Locate the cell with the specified text and output its [x, y] center coordinate. 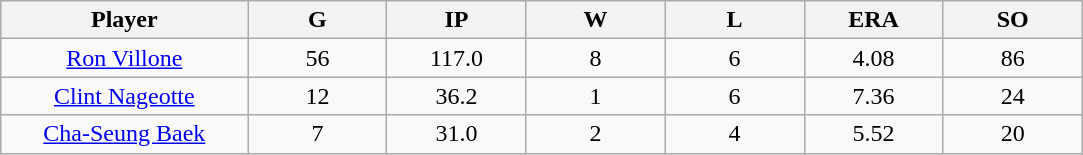
G [318, 20]
2 [596, 134]
SO [1012, 20]
117.0 [456, 58]
36.2 [456, 96]
86 [1012, 58]
8 [596, 58]
Ron Villone [124, 58]
1 [596, 96]
7 [318, 134]
20 [1012, 134]
W [596, 20]
4.08 [874, 58]
7.36 [874, 96]
24 [1012, 96]
31.0 [456, 134]
5.52 [874, 134]
L [734, 20]
Cha-Seung Baek [124, 134]
Clint Nageotte [124, 96]
12 [318, 96]
56 [318, 58]
IP [456, 20]
4 [734, 134]
Player [124, 20]
ERA [874, 20]
